Extract the [x, y] coordinate from the center of the cell holding the provided text.  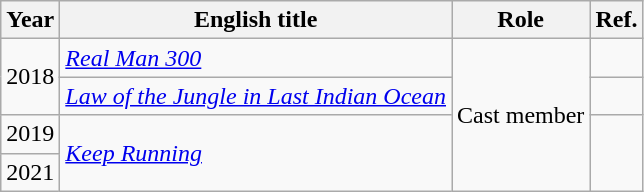
Ref. [616, 20]
Role [521, 20]
2018 [30, 77]
2019 [30, 134]
Real Man 300 [256, 58]
Law of the Jungle in Last Indian Ocean [256, 96]
2021 [30, 172]
Year [30, 20]
English title [256, 20]
Cast member [521, 115]
Keep Running [256, 153]
